Pinpoint the cell where the given text exists, returning its (x, y) midpoint coordinate. 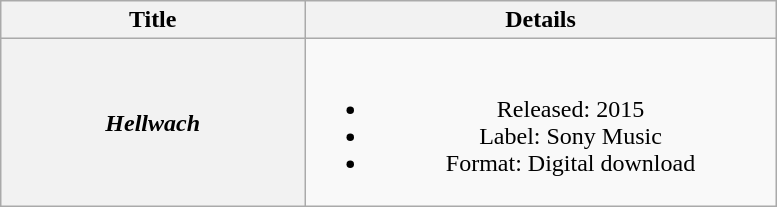
Title (153, 20)
Released: 2015Label: Sony MusicFormat: Digital download (541, 122)
Hellwach (153, 122)
Details (541, 20)
